Identify which cell holds the provided text, then report its [X, Y] central coordinate. 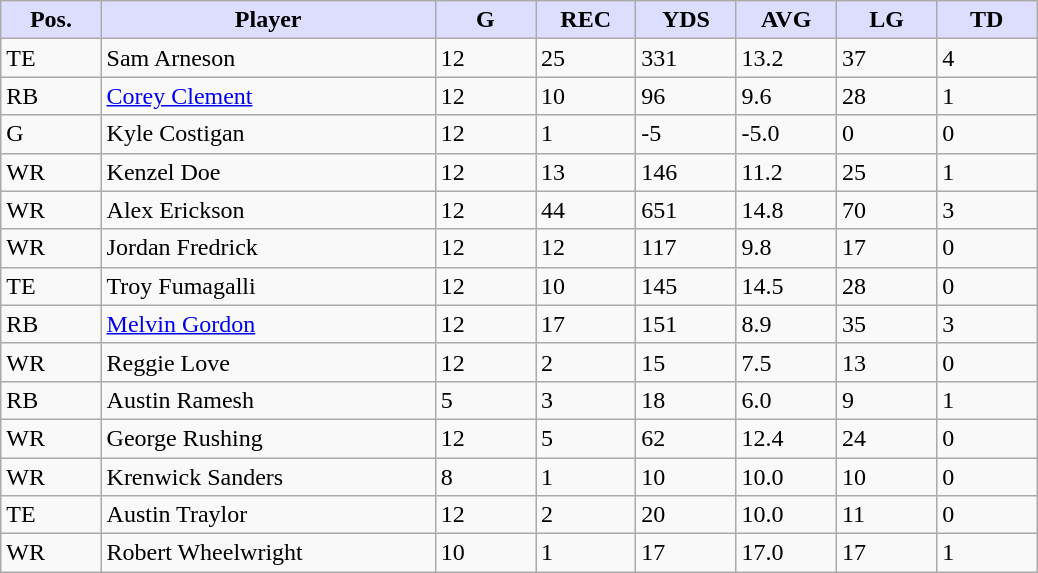
20 [686, 515]
331 [686, 58]
Sam Arneson [268, 58]
Troy Fumagalli [268, 286]
37 [886, 58]
12.4 [786, 438]
Melvin Gordon [268, 324]
9 [886, 400]
145 [686, 286]
44 [586, 210]
REC [586, 20]
TD [987, 20]
11.2 [786, 172]
Jordan Fredrick [268, 248]
LG [886, 20]
15 [686, 362]
4 [987, 58]
8.9 [786, 324]
Pos. [51, 20]
Corey Clement [268, 96]
Kyle Costigan [268, 134]
70 [886, 210]
AVG [786, 20]
-5.0 [786, 134]
117 [686, 248]
George Rushing [268, 438]
Robert Wheelwright [268, 553]
13.2 [786, 58]
Kenzel Doe [268, 172]
96 [686, 96]
Austin Traylor [268, 515]
14.5 [786, 286]
9.8 [786, 248]
Austin Ramesh [268, 400]
11 [886, 515]
YDS [686, 20]
17.0 [786, 553]
6.0 [786, 400]
8 [485, 477]
62 [686, 438]
Alex Erickson [268, 210]
18 [686, 400]
24 [886, 438]
9.6 [786, 96]
14.8 [786, 210]
651 [686, 210]
146 [686, 172]
7.5 [786, 362]
Player [268, 20]
151 [686, 324]
Reggie Love [268, 362]
-5 [686, 134]
Krenwick Sanders [268, 477]
35 [886, 324]
